Search for the cell housing the specified text and yield its [X, Y] center coordinate. 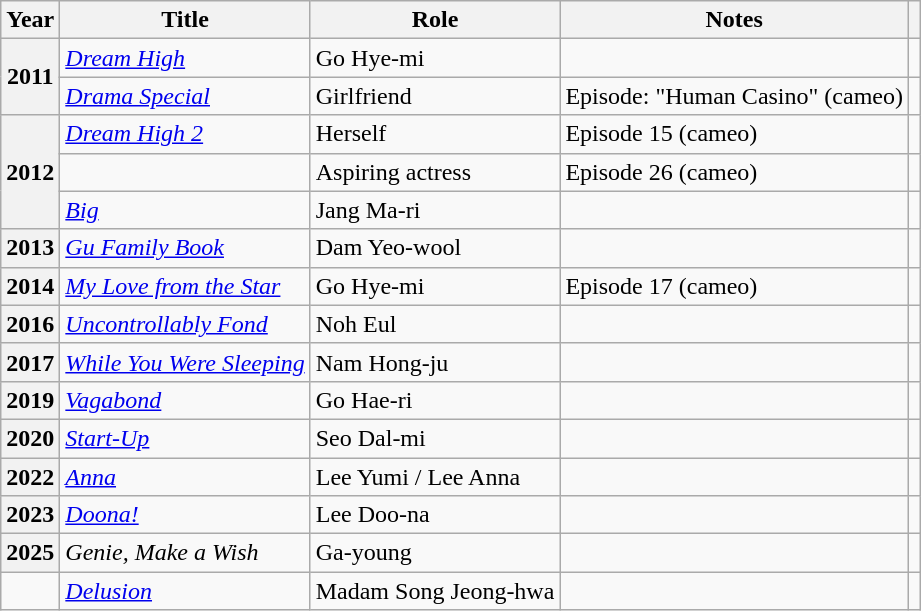
Doona! [185, 515]
Herself [435, 134]
My Love from the Star [185, 286]
Noh Eul [435, 324]
Go Hae-ri [435, 400]
Dam Yeo-wool [435, 248]
2020 [30, 438]
Genie, Make a Wish [185, 553]
Seo Dal-mi [435, 438]
Uncontrollably Fond [185, 324]
Dream High [185, 58]
Episode 17 (cameo) [734, 286]
Year [30, 20]
Nam Hong-ju [435, 362]
Jang Ma-ri [435, 210]
2017 [30, 362]
Delusion [185, 591]
Ga-young [435, 553]
Dream High 2 [185, 134]
Big [185, 210]
Madam Song Jeong-hwa [435, 591]
2016 [30, 324]
While You Were Sleeping [185, 362]
Notes [734, 20]
Anna [185, 477]
2012 [30, 172]
2011 [30, 77]
Episode: "Human Casino" (cameo) [734, 96]
2022 [30, 477]
2019 [30, 400]
Aspiring actress [435, 172]
2023 [30, 515]
2013 [30, 248]
Gu Family Book [185, 248]
Lee Yumi / Lee Anna [435, 477]
2025 [30, 553]
Role [435, 20]
Episode 26 (cameo) [734, 172]
Title [185, 20]
Lee Doo-na [435, 515]
Girlfriend [435, 96]
2014 [30, 286]
Vagabond [185, 400]
Start-Up [185, 438]
Episode 15 (cameo) [734, 134]
Drama Special [185, 96]
